Capture the cell that displays the provided text and extract its (X, Y) central coordinate. 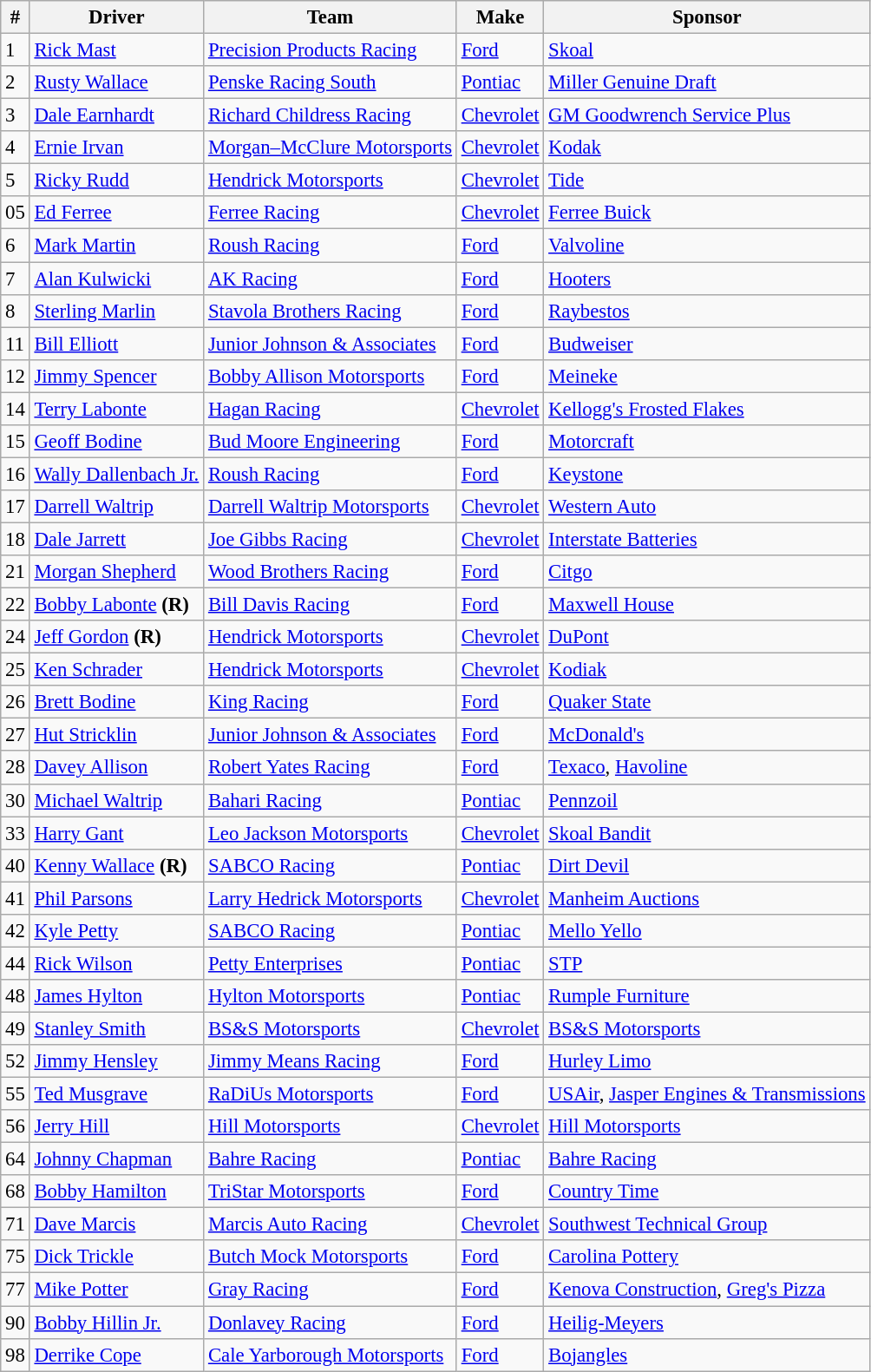
Bobby Hillin Jr. (116, 1323)
Penske Racing South (331, 82)
49 (16, 1028)
7 (16, 279)
90 (16, 1323)
Stavola Brothers Racing (331, 311)
Robert Yates Racing (331, 768)
Bobby Allison Motorsports (331, 376)
27 (16, 735)
8 (16, 311)
Bud Moore Engineering (331, 442)
Michael Waltrip (116, 800)
21 (16, 572)
24 (16, 637)
77 (16, 1290)
Kellogg's Frosted Flakes (707, 409)
Ed Ferree (116, 213)
Manheim Auctions (707, 898)
Keystone (707, 474)
Motorcraft (707, 442)
4 (16, 148)
98 (16, 1355)
2 (16, 82)
48 (16, 996)
Hagan Racing (331, 409)
Texaco, Havoline (707, 768)
26 (16, 702)
Davey Allison (116, 768)
Derrike Cope (116, 1355)
Morgan Shepherd (116, 572)
40 (16, 865)
Valvoline (707, 246)
Kyle Petty (116, 931)
Cale Yarborough Motorsports (331, 1355)
Rumple Furniture (707, 996)
Raybestos (707, 311)
Kenova Construction, Greg's Pizza (707, 1290)
Hylton Motorsports (331, 996)
AK Racing (331, 279)
Hooters (707, 279)
Skoal (707, 50)
Skoal Bandit (707, 833)
Carolina Pottery (707, 1257)
Terry Labonte (116, 409)
12 (16, 376)
Richard Childress Racing (331, 115)
Butch Mock Motorsports (331, 1257)
42 (16, 931)
Dick Trickle (116, 1257)
05 (16, 213)
56 (16, 1126)
Budweiser (707, 344)
Larry Hedrick Motorsports (331, 898)
5 (16, 181)
17 (16, 507)
25 (16, 670)
STP (707, 963)
Jimmy Means Racing (331, 1061)
Driver (116, 17)
Rick Wilson (116, 963)
Ernie Irvan (116, 148)
Joe Gibbs Racing (331, 539)
1 (16, 50)
Pennzoil (707, 800)
14 (16, 409)
Team (331, 17)
Geoff Bodine (116, 442)
Dirt Devil (707, 865)
Sterling Marlin (116, 311)
11 (16, 344)
Mike Potter (116, 1290)
Jerry Hill (116, 1126)
Heilig-Meyers (707, 1323)
16 (16, 474)
Mark Martin (116, 246)
18 (16, 539)
Western Auto (707, 507)
Ferree Racing (331, 213)
Harry Gant (116, 833)
Johnny Chapman (116, 1159)
Kenny Wallace (R) (116, 865)
Bill Elliott (116, 344)
Marcis Auto Racing (331, 1224)
Ricky Rudd (116, 181)
RaDiUs Motorsports (331, 1094)
Dale Earnhardt (116, 115)
41 (16, 898)
Precision Products Racing (331, 50)
Dave Marcis (116, 1224)
Southwest Technical Group (707, 1224)
Ted Musgrave (116, 1094)
Gray Racing (331, 1290)
55 (16, 1094)
Quaker State (707, 702)
Wally Dallenbach Jr. (116, 474)
Bobby Hamilton (116, 1191)
Stanley Smith (116, 1028)
22 (16, 605)
Bobby Labonte (R) (116, 605)
McDonald's (707, 735)
USAir, Jasper Engines & Transmissions (707, 1094)
Brett Bodine (116, 702)
Maxwell House (707, 605)
Rusty Wallace (116, 82)
Kodak (707, 148)
Sponsor (707, 17)
Miller Genuine Draft (707, 82)
6 (16, 246)
33 (16, 833)
Darrell Waltrip Motorsports (331, 507)
Mello Yello (707, 931)
15 (16, 442)
Kodiak (707, 670)
Country Time (707, 1191)
Bojangles (707, 1355)
52 (16, 1061)
Jimmy Spencer (116, 376)
# (16, 17)
TriStar Motorsports (331, 1191)
King Racing (331, 702)
Ferree Buick (707, 213)
Rick Mast (116, 50)
30 (16, 800)
GM Goodwrench Service Plus (707, 115)
Alan Kulwicki (116, 279)
Phil Parsons (116, 898)
DuPont (707, 637)
Morgan–McClure Motorsports (331, 148)
Hurley Limo (707, 1061)
James Hylton (116, 996)
Interstate Batteries (707, 539)
Donlavey Racing (331, 1323)
71 (16, 1224)
Bahari Racing (331, 800)
Bill Davis Racing (331, 605)
Leo Jackson Motorsports (331, 833)
44 (16, 963)
68 (16, 1191)
Meineke (707, 376)
Dale Jarrett (116, 539)
Ken Schrader (116, 670)
Citgo (707, 572)
Petty Enterprises (331, 963)
3 (16, 115)
Jeff Gordon (R) (116, 637)
Make (500, 17)
Hut Stricklin (116, 735)
Tide (707, 181)
Jimmy Hensley (116, 1061)
75 (16, 1257)
Darrell Waltrip (116, 507)
28 (16, 768)
Wood Brothers Racing (331, 572)
64 (16, 1159)
